From the cell containing the given text, extract its center point as [x, y] coordinate. 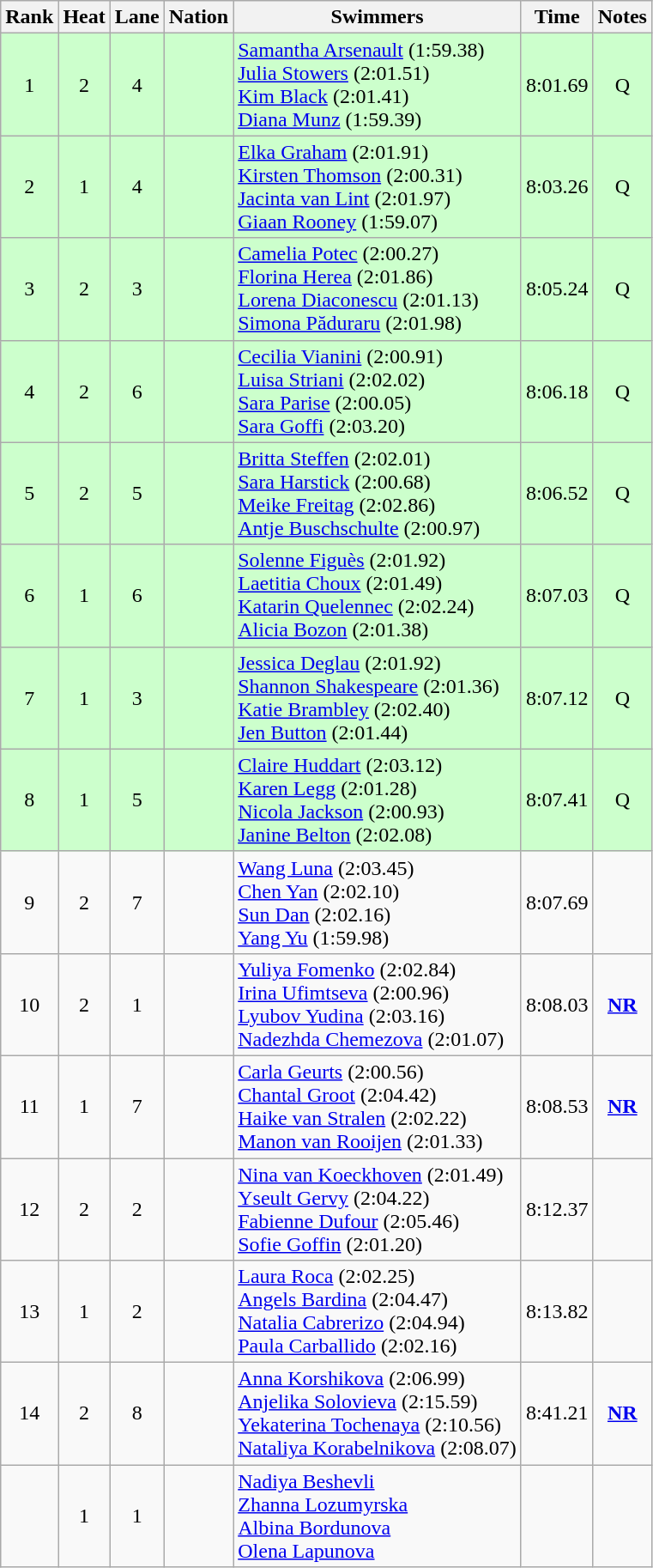
Carla Geurts (2:00.56)Chantal Groot (2:04.42)Haike van Stralen (2:02.22)Manon van Rooijen (2:01.33) [378, 1106]
Anna Korshikova (2:06.99)Anjelika Solovieva (2:15.59)Yekaterina Tochenaya (2:10.56)Nataliya Korabelnikova (2:08.07) [378, 1413]
8:01.69 [557, 84]
8:41.21 [557, 1413]
Claire Huddart (2:03.12)Karen Legg (2:01.28)Nicola Jackson (2:00.93)Janine Belton (2:02.08) [378, 800]
8:12.37 [557, 1209]
8:07.41 [557, 800]
8:07.69 [557, 902]
Cecilia Vianini (2:00.91)Luisa Striani (2:02.02)Sara Parise (2:00.05)Sara Goffi (2:03.20) [378, 392]
11 [29, 1106]
Elka Graham (2:01.91)Kirsten Thomson (2:00.31)Jacinta van Lint (2:01.97)Giaan Rooney (1:59.07) [378, 187]
8:13.82 [557, 1312]
10 [29, 1005]
8:08.53 [557, 1106]
Camelia Potec (2:00.27)Florina Herea (2:01.86)Lorena Diaconescu (2:01.13)Simona Păduraru (2:01.98) [378, 289]
Britta Steffen (2:02.01)Sara Harstick (2:00.68)Meike Freitag (2:02.86)Antje Buschschulte (2:00.97) [378, 493]
13 [29, 1312]
Jessica Deglau (2:01.92)Shannon Shakespeare (2:01.36)Katie Brambley (2:02.40)Jen Button (2:01.44) [378, 697]
Nadiya BeshevliZhanna Lozumyrska Albina BordunovaOlena Lapunova [378, 1516]
8:07.03 [557, 596]
Rank [29, 17]
8:06.18 [557, 392]
Notes [622, 17]
Laura Roca (2:02.25)Angels Bardina (2:04.47)Natalia Cabrerizo (2:04.94)Paula Carballido (2:02.16) [378, 1312]
8:08.03 [557, 1005]
8:05.24 [557, 289]
Heat [84, 17]
8:07.12 [557, 697]
Samantha Arsenault (1:59.38)Julia Stowers (2:01.51)Kim Black (2:01.41)Diana Munz (1:59.39) [378, 84]
Nation [198, 17]
14 [29, 1413]
Swimmers [378, 17]
Time [557, 17]
Nina van Koeckhoven (2:01.49)Yseult Gervy (2:04.22)Fabienne Dufour (2:05.46)Sofie Goffin (2:01.20) [378, 1209]
Lane [137, 17]
12 [29, 1209]
Yuliya Fomenko (2:02.84)Irina Ufimtseva (2:00.96)Lyubov Yudina (2:03.16)Nadezhda Chemezova (2:01.07) [378, 1005]
Solenne Figuès (2:01.92)Laetitia Choux (2:01.49)Katarin Quelennec (2:02.24)Alicia Bozon (2:01.38) [378, 596]
8:06.52 [557, 493]
Wang Luna (2:03.45)Chen Yan (2:02.10)Sun Dan (2:02.16)Yang Yu (1:59.98) [378, 902]
9 [29, 902]
8:03.26 [557, 187]
